Determine the [X, Y] coordinate at the center of the cell enclosing the given text.  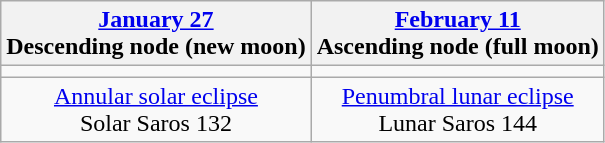
Penumbral lunar eclipseLunar Saros 144 [458, 110]
February 11Ascending node (full moon) [458, 34]
January 27Descending node (new moon) [156, 34]
Annular solar eclipseSolar Saros 132 [156, 110]
